From the cell containing the given text, extract its center point as (x, y) coordinate. 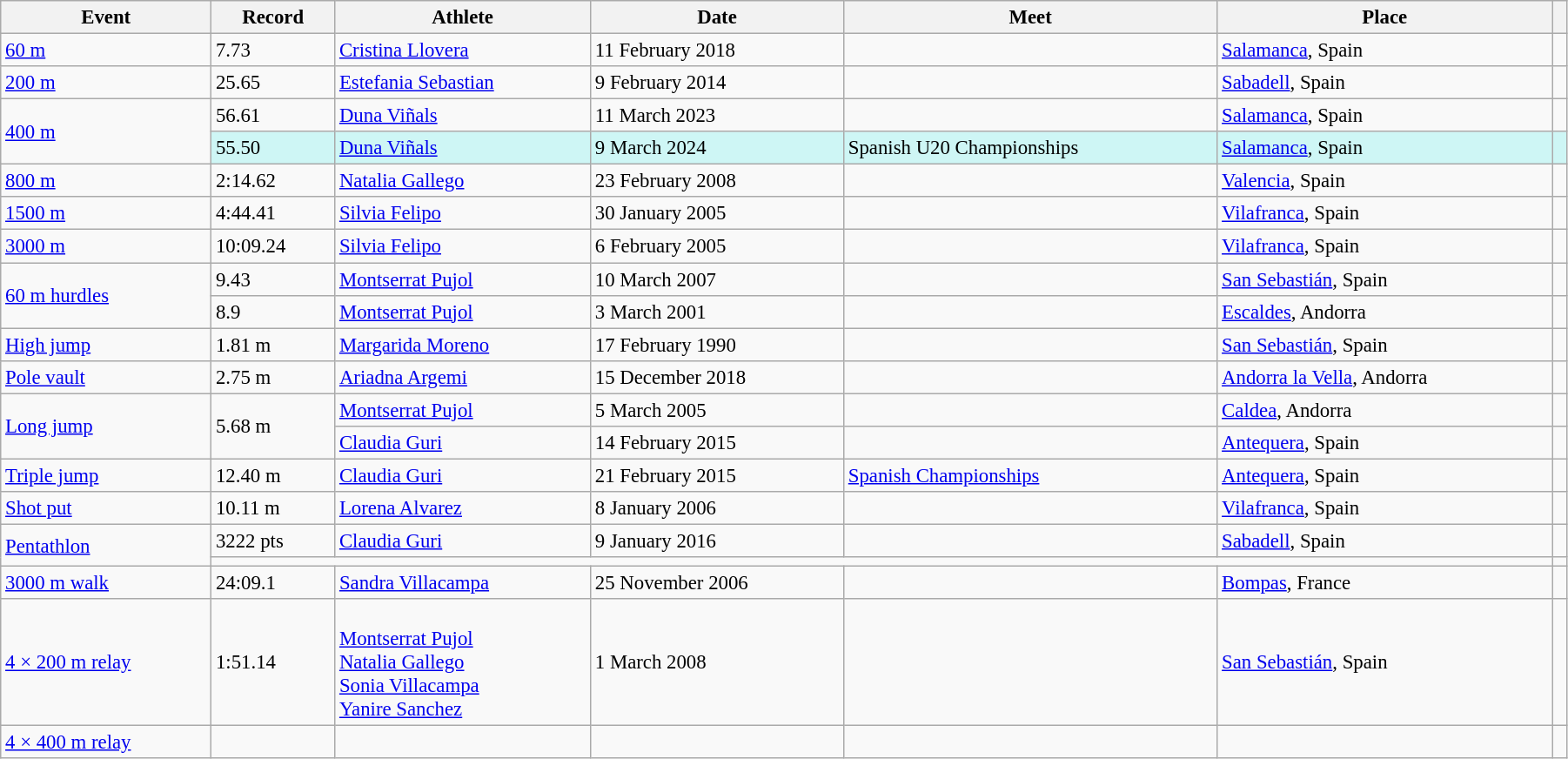
1.81 m (273, 345)
10.11 m (273, 508)
Escaldes, Andorra (1385, 312)
15 December 2018 (717, 377)
60 m (106, 50)
60 m hurdles (106, 296)
Caldea, Andorra (1385, 410)
Cristina Llovera (463, 50)
400 m (106, 132)
5 March 2005 (717, 410)
3000 m (106, 246)
17 February 1990 (717, 345)
Place (1385, 17)
Pole vault (106, 377)
30 January 2005 (717, 213)
3000 m walk (106, 583)
21 February 2015 (717, 475)
2.75 m (273, 377)
1 March 2008 (717, 662)
Margarida Moreno (463, 345)
Long jump (106, 427)
25.65 (273, 83)
9.43 (273, 279)
24:09.1 (273, 583)
Montserrat PujolNatalia GallegoSonia VillacampaYanire Sanchez (463, 662)
Bompas, France (1385, 583)
2:14.62 (273, 181)
Athlete (463, 17)
1500 m (106, 213)
9 February 2014 (717, 83)
Triple jump (106, 475)
6 February 2005 (717, 246)
11 March 2023 (717, 116)
Shot put (106, 508)
Ariadna Argemi (463, 377)
3 March 2001 (717, 312)
4:44.41 (273, 213)
23 February 2008 (717, 181)
Date (717, 17)
Spanish Championships (1030, 475)
Lorena Alvarez (463, 508)
11 February 2018 (717, 50)
Sandra Villacampa (463, 583)
4 × 400 m relay (106, 742)
Natalia Gallego (463, 181)
Andorra la Vella, Andorra (1385, 377)
1:51.14 (273, 662)
4 × 200 m relay (106, 662)
12.40 m (273, 475)
200 m (106, 83)
High jump (106, 345)
8.9 (273, 312)
10:09.24 (273, 246)
56.61 (273, 116)
8 January 2006 (717, 508)
25 November 2006 (717, 583)
Pentathlon (106, 545)
55.50 (273, 148)
5.68 m (273, 427)
9 January 2016 (717, 541)
3222 pts (273, 541)
7.73 (273, 50)
Event (106, 17)
Valencia, Spain (1385, 181)
9 March 2024 (717, 148)
Estefania Sebastian (463, 83)
14 February 2015 (717, 443)
Spanish U20 Championships (1030, 148)
Meet (1030, 17)
800 m (106, 181)
10 March 2007 (717, 279)
Record (273, 17)
